Determine the (x, y) coordinate at the center of the cell enclosing the given text.  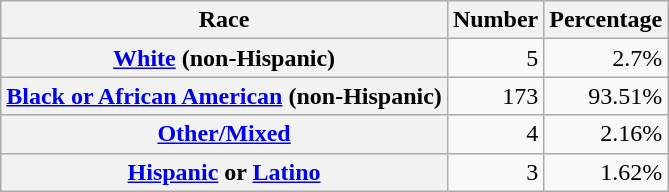
3 (495, 172)
Other/Mixed (224, 134)
1.62% (606, 172)
Percentage (606, 20)
4 (495, 134)
93.51% (606, 96)
Black or African American (non-Hispanic) (224, 96)
2.7% (606, 58)
Race (224, 20)
2.16% (606, 134)
173 (495, 96)
Number (495, 20)
White (non-Hispanic) (224, 58)
Hispanic or Latino (224, 172)
5 (495, 58)
